Determine the (x, y) coordinate at the center of the cell enclosing the given text.  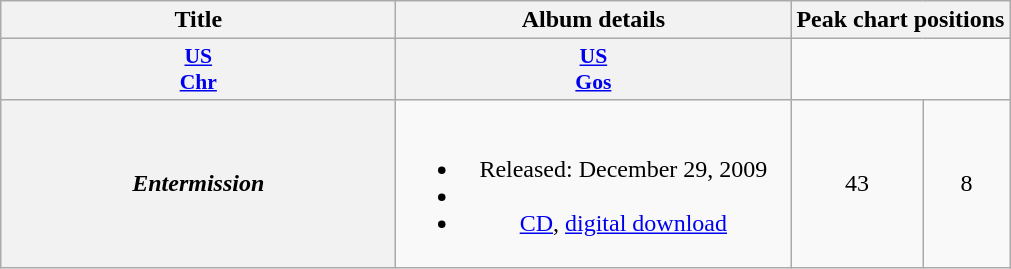
Entermission (198, 184)
Album details (594, 20)
USGos (594, 70)
Title (198, 20)
USChr (198, 70)
8 (966, 184)
Released: December 29, 2009CD, digital download (594, 184)
43 (857, 184)
Peak chart positions (900, 20)
